Provide the (X, Y) coordinate of the cell's center where the given text is located.  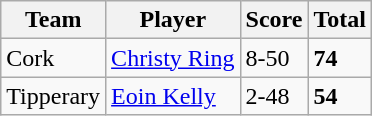
Christy Ring (173, 58)
Team (54, 20)
Player (173, 20)
Cork (54, 58)
74 (340, 58)
Eoin Kelly (173, 96)
Tipperary (54, 96)
54 (340, 96)
Score (274, 20)
2-48 (274, 96)
8-50 (274, 58)
Total (340, 20)
